Provide the [x, y] coordinate of the cell's center where the given text is located.  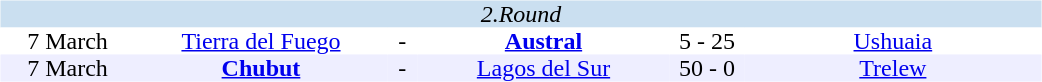
Chubut [262, 68]
Tierra del Fuego [262, 42]
2.Round [520, 14]
5 - 25 [707, 42]
Lagos del Sur [544, 68]
Austral [544, 42]
50 - 0 [707, 68]
Ushuaia [892, 42]
Trelew [892, 68]
